Determine the (x, y) coordinate at the center of the cell enclosing the given text.  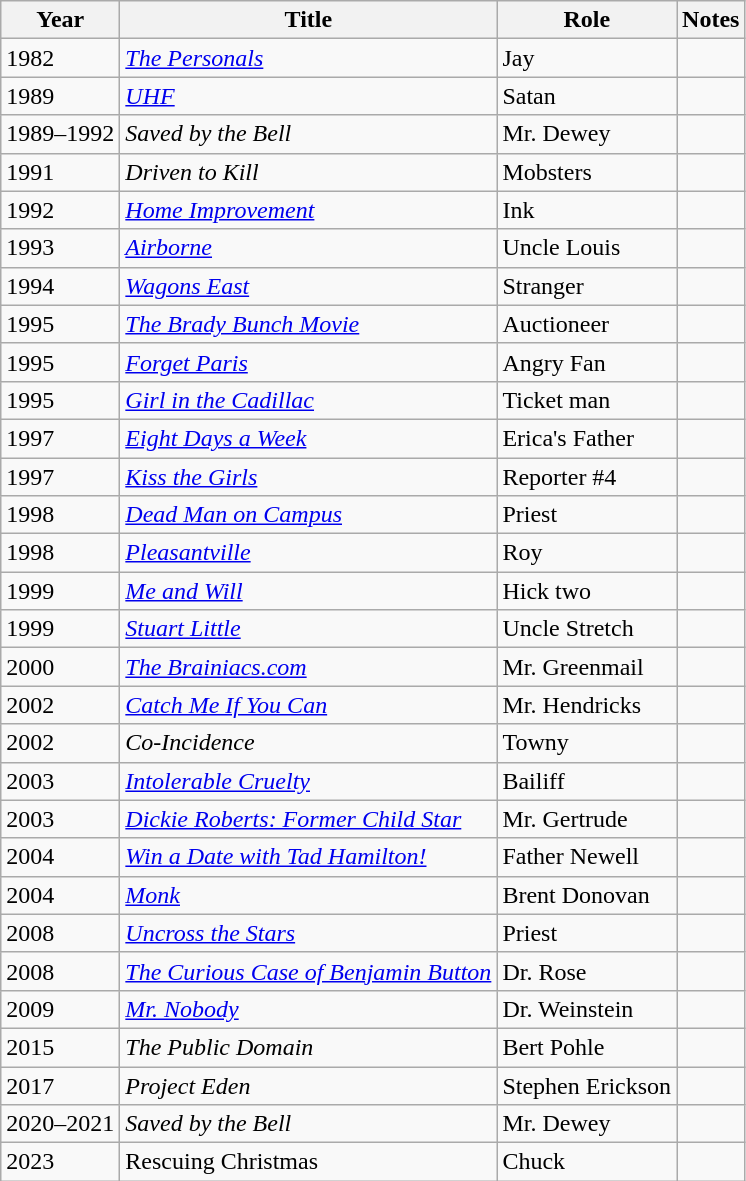
2000 (60, 667)
Airborne (308, 248)
Project Eden (308, 1085)
The Personals (308, 58)
Rescuing Christmas (308, 1162)
Uncle Louis (587, 248)
Dead Man on Campus (308, 515)
2009 (60, 1009)
2023 (60, 1162)
Brent Donovan (587, 895)
The Public Domain (308, 1047)
1993 (60, 248)
Ticket man (587, 400)
Mr. Hendricks (587, 705)
Bailiff (587, 781)
1989–1992 (60, 134)
Roy (587, 553)
Satan (587, 96)
Mr. Greenmail (587, 667)
Dr. Weinstein (587, 1009)
The Brainiacs.com (308, 667)
Uncle Stretch (587, 629)
Stranger (587, 286)
Forget Paris (308, 362)
Chuck (587, 1162)
2015 (60, 1047)
Win a Date with Tad Hamilton! (308, 857)
2017 (60, 1085)
UHF (308, 96)
1982 (60, 58)
Home Improvement (308, 210)
Girl in the Cadillac (308, 400)
Role (587, 20)
Mr. Nobody (308, 1009)
Auctioneer (587, 324)
Father Newell (587, 857)
Hick two (587, 591)
Ink (587, 210)
Wagons East (308, 286)
Bert Pohle (587, 1047)
Towny (587, 743)
Stephen Erickson (587, 1085)
Eight Days a Week (308, 438)
Title (308, 20)
Kiss the Girls (308, 477)
Uncross the Stars (308, 933)
Notes (711, 20)
Jay (587, 58)
1989 (60, 96)
Co-Incidence (308, 743)
Dickie Roberts: Former Child Star (308, 819)
1992 (60, 210)
Angry Fan (587, 362)
1991 (60, 172)
The Curious Case of Benjamin Button (308, 971)
Mobsters (587, 172)
Catch Me If You Can (308, 705)
Year (60, 20)
Monk (308, 895)
Stuart Little (308, 629)
Me and Will (308, 591)
Driven to Kill (308, 172)
The Brady Bunch Movie (308, 324)
Intolerable Cruelty (308, 781)
Erica's Father (587, 438)
1994 (60, 286)
2020–2021 (60, 1124)
Reporter #4 (587, 477)
Mr. Gertrude (587, 819)
Pleasantville (308, 553)
Dr. Rose (587, 971)
